Determine the (x, y) coordinate at the center of the cell enclosing the given text.  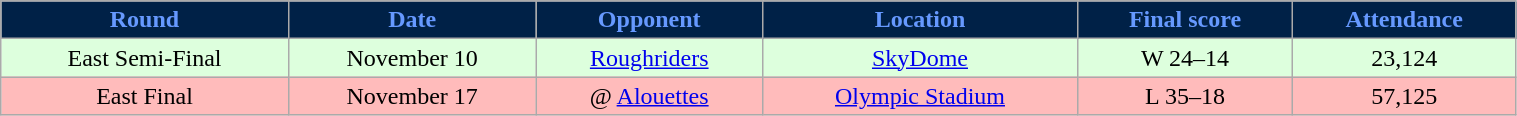
SkyDome (920, 58)
Location (920, 20)
57,125 (1404, 96)
Final score (1186, 20)
Attendance (1404, 20)
23,124 (1404, 58)
Roughriders (649, 58)
November 10 (412, 58)
Date (412, 20)
Round (144, 20)
L 35–18 (1186, 96)
@ Alouettes (649, 96)
Olympic Stadium (920, 96)
East Semi-Final (144, 58)
East Final (144, 96)
Opponent (649, 20)
November 17 (412, 96)
W 24–14 (1186, 58)
